Find where the given text appears and provide that cell's center as (X, Y) coordinate. 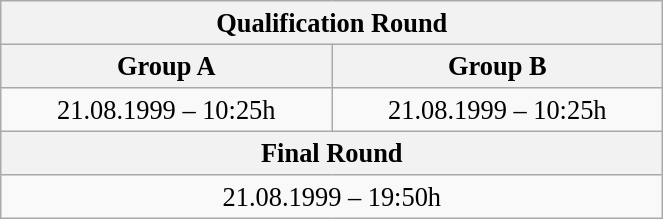
21.08.1999 – 19:50h (332, 197)
Group A (166, 66)
Final Round (332, 153)
Qualification Round (332, 22)
Group B (498, 66)
